From the cell containing the given text, extract its center point as [x, y] coordinate. 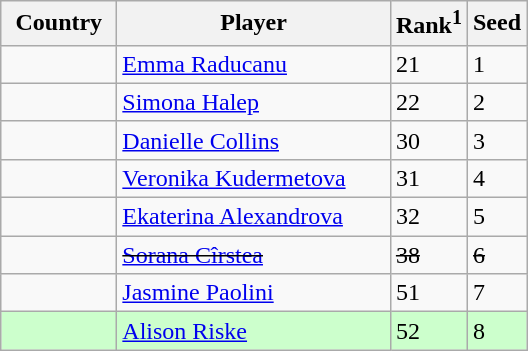
Emma Raducanu [254, 64]
Simona Halep [254, 102]
7 [496, 293]
4 [496, 178]
38 [428, 255]
Veronika Kudermetova [254, 178]
Player [254, 24]
Alison Riske [254, 331]
31 [428, 178]
Ekaterina Alexandrova [254, 217]
51 [428, 293]
30 [428, 140]
Sorana Cîrstea [254, 255]
Country [59, 24]
Seed [496, 24]
6 [496, 255]
1 [496, 64]
Danielle Collins [254, 140]
5 [496, 217]
32 [428, 217]
8 [496, 331]
22 [428, 102]
52 [428, 331]
21 [428, 64]
Jasmine Paolini [254, 293]
3 [496, 140]
2 [496, 102]
Rank1 [428, 24]
